Return the [X, Y] coordinate for the center point of the cell that contains the specified text.  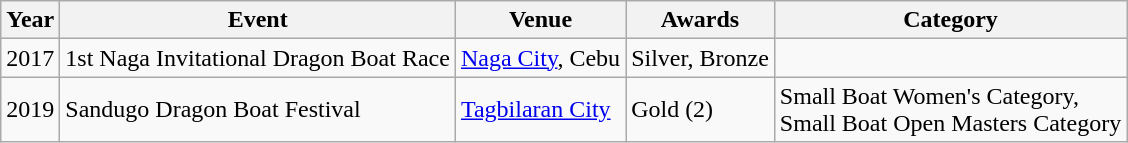
Sandugo Dragon Boat Festival [258, 110]
Event [258, 20]
Gold (2) [700, 110]
Year [30, 20]
Category [950, 20]
Venue [540, 20]
1st Naga Invitational Dragon Boat Race [258, 58]
2019 [30, 110]
Awards [700, 20]
2017 [30, 58]
Naga City, Cebu [540, 58]
Small Boat Women's Category,Small Boat Open Masters Category [950, 110]
Silver, Bronze [700, 58]
Tagbilaran City [540, 110]
